Output the (X, Y) coordinate of the center of the cell containing the given text.  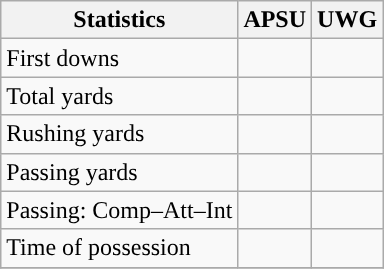
Rushing yards (120, 134)
Total yards (120, 96)
Passing yards (120, 172)
Time of possession (120, 248)
APSU (275, 20)
UWG (348, 20)
Statistics (120, 20)
First downs (120, 58)
Passing: Comp–Att–Int (120, 210)
